Scan for the cell matching the given text and deliver its (x, y) coordinate at center. 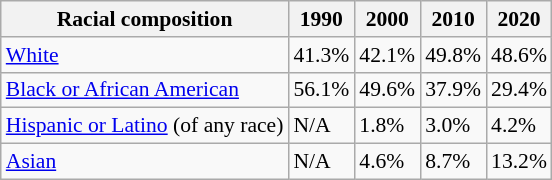
13.2% (519, 162)
4.6% (387, 162)
3.0% (453, 126)
56.1% (321, 90)
Racial composition (145, 19)
49.6% (387, 90)
48.6% (519, 55)
Black or African American (145, 90)
2000 (387, 19)
1.8% (387, 126)
37.9% (453, 90)
8.7% (453, 162)
41.3% (321, 55)
49.8% (453, 55)
2020 (519, 19)
29.4% (519, 90)
Asian (145, 162)
1990 (321, 19)
Hispanic or Latino (of any race) (145, 126)
4.2% (519, 126)
42.1% (387, 55)
2010 (453, 19)
White (145, 55)
